Pinpoint the cell where the given text exists, returning its [X, Y] midpoint coordinate. 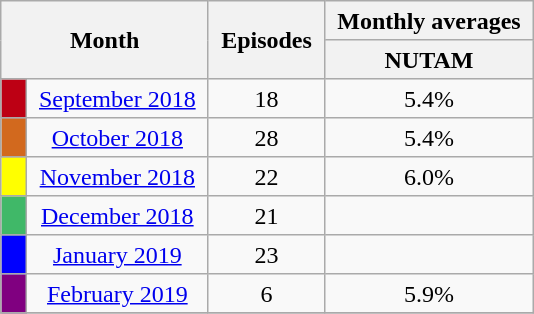
NUTAM [430, 60]
November 2018 [117, 176]
September 2018 [117, 98]
February 2019 [117, 294]
Month [105, 40]
6 [266, 294]
Episodes [266, 40]
22 [266, 176]
23 [266, 254]
6.0% [430, 176]
28 [266, 138]
21 [266, 216]
5.9% [430, 294]
January 2019 [117, 254]
Monthly averages [430, 20]
18 [266, 98]
December 2018 [117, 216]
October 2018 [117, 138]
